Pinpoint the cell where the given text exists, returning its (X, Y) midpoint coordinate. 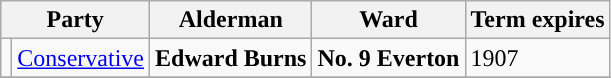
Conservative (81, 58)
Ward (388, 20)
No. 9 Everton (388, 58)
Alderman (231, 20)
Term expires (538, 20)
Edward Burns (231, 58)
1907 (538, 58)
Party (76, 20)
